Search for the cell housing the specified text and yield its (x, y) center coordinate. 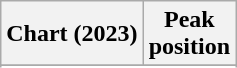
Chart (2023) (72, 34)
Peakposition (189, 34)
